Determine the [x, y] coordinate at the center of the cell enclosing the given text.  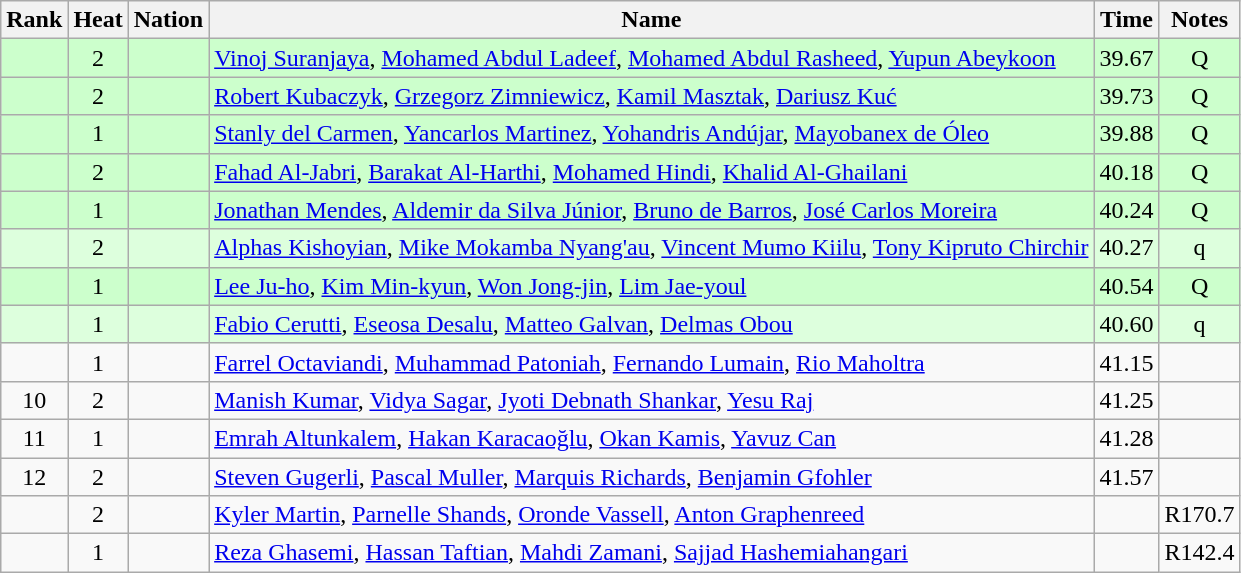
Fahad Al-Jabri, Barakat Al-Harthi, Mohamed Hindi, Khalid Al-Ghailani [652, 172]
Rank [34, 20]
41.28 [1126, 438]
Steven Gugerli, Pascal Muller, Marquis Richards, Benjamin Gfohler [652, 477]
12 [34, 477]
Vinoj Suranjaya, Mohamed Abdul Ladeef, Mohamed Abdul Rasheed, Yupun Abeykoon [652, 58]
11 [34, 438]
40.18 [1126, 172]
Farrel Octaviandi, Muhammad Patoniah, Fernando Lumain, Rio Maholtra [652, 362]
R170.7 [1200, 515]
Fabio Cerutti, Eseosa Desalu, Matteo Galvan, Delmas Obou [652, 324]
41.57 [1126, 477]
Manish Kumar, Vidya Sagar, Jyoti Debnath Shankar, Yesu Raj [652, 400]
Notes [1200, 20]
39.88 [1126, 134]
40.54 [1126, 286]
Robert Kubaczyk, Grzegorz Zimniewicz, Kamil Masztak, Dariusz Kuć [652, 96]
Emrah Altunkalem, Hakan Karacaoğlu, Okan Kamis, Yavuz Can [652, 438]
Kyler Martin, Parnelle Shands, Oronde Vassell, Anton Graphenreed [652, 515]
Stanly del Carmen, Yancarlos Martinez, Yohandris Andújar, Mayobanex de Óleo [652, 134]
Alphas Kishoyian, Mike Mokamba Nyang'au, Vincent Mumo Kiilu, Tony Kipruto Chirchir [652, 248]
41.15 [1126, 362]
Lee Ju-ho, Kim Min-kyun, Won Jong-jin, Lim Jae-youl [652, 286]
40.27 [1126, 248]
40.24 [1126, 210]
Heat [98, 20]
Jonathan Mendes, Aldemir da Silva Júnior, Bruno de Barros, José Carlos Moreira [652, 210]
40.60 [1126, 324]
39.67 [1126, 58]
10 [34, 400]
Time [1126, 20]
Reza Ghasemi, Hassan Taftian, Mahdi Zamani, Sajjad Hashemiahangari [652, 553]
41.25 [1126, 400]
Name [652, 20]
39.73 [1126, 96]
Nation [168, 20]
R142.4 [1200, 553]
